Pinpoint the cell where the given text exists, returning its (X, Y) midpoint coordinate. 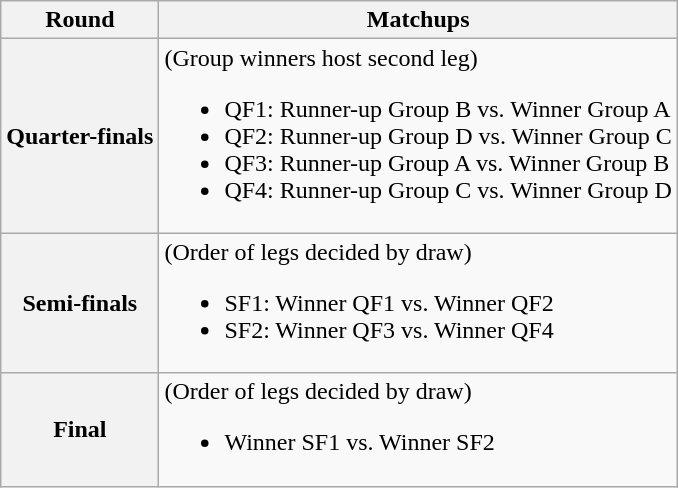
(Order of legs decided by draw)Winner SF1 vs. Winner SF2 (418, 430)
(Order of legs decided by draw)SF1: Winner QF1 vs. Winner QF2SF2: Winner QF3 vs. Winner QF4 (418, 303)
Quarter-finals (80, 136)
Final (80, 430)
Semi-finals (80, 303)
Round (80, 20)
Matchups (418, 20)
